Output the [X, Y] coordinate of the center of the cell containing the given text.  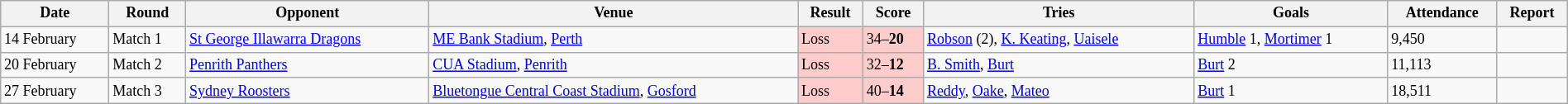
11,113 [1442, 64]
Humble 1, Mortimer 1 [1291, 40]
32–12 [893, 64]
Robson (2), K. Keating, Uaisele [1059, 40]
Attendance [1442, 13]
Goals [1291, 13]
Round [147, 13]
B. Smith, Burt [1059, 64]
Match 3 [147, 91]
Burt 2 [1291, 64]
20 February [55, 64]
Tries [1059, 13]
Report [1532, 13]
27 February [55, 91]
18,511 [1442, 91]
40–14 [893, 91]
Opponent [308, 13]
Reddy, Oake, Mateo [1059, 91]
ME Bank Stadium, Perth [614, 40]
Penrith Panthers [308, 64]
CUA Stadium, Penrith [614, 64]
Result [830, 13]
Score [893, 13]
9,450 [1442, 40]
Sydney Roosters [308, 91]
Bluetongue Central Coast Stadium, Gosford [614, 91]
Burt 1 [1291, 91]
St George Illawarra Dragons [308, 40]
Date [55, 13]
34–20 [893, 40]
14 February [55, 40]
Venue [614, 13]
Match 1 [147, 40]
Match 2 [147, 64]
